Identify which cell holds the provided text, then report its [x, y] central coordinate. 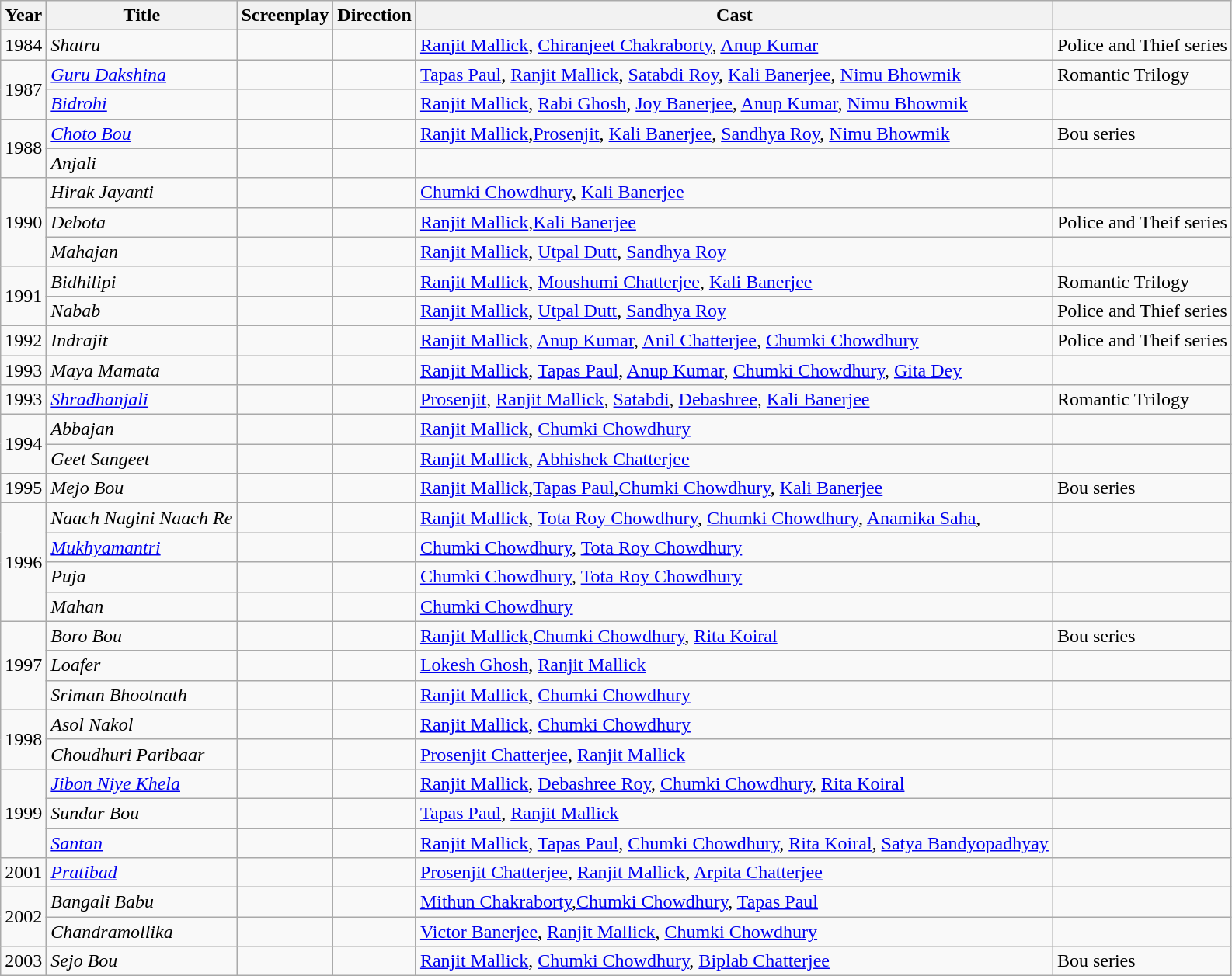
Sejo Bou [141, 961]
Chumki Chowdhury, Kali Banerjee [734, 193]
Bidrohi [141, 104]
1994 [23, 444]
Ranjit Mallick, Tota Roy Chowdhury, Chumki Chowdhury, Anamika Saha, [734, 518]
Ranjit Mallick, Rabi Ghosh, Joy Banerjee, Anup Kumar, Nimu Bhowmik [734, 104]
Mahan [141, 606]
Title [141, 16]
Sriman Bhootnath [141, 695]
2003 [23, 961]
Screenplay [285, 16]
1999 [23, 813]
Ranjit Mallick, Chiranjeet Chakraborty, Anup Kumar [734, 45]
1987 [23, 89]
Puja [141, 577]
Ranjit Mallick,Kali Banerjee [734, 222]
1992 [23, 340]
Abbajan [141, 429]
Shradhanjali [141, 400]
Debota [141, 222]
Shatru [141, 45]
Choudhuri Paribaar [141, 754]
Ranjit Mallick, Abhishek Chatterjee [734, 459]
2002 [23, 917]
Mejo Bou [141, 488]
Prosenjit, Ranjit Mallick, Satabdi, Debashree, Kali Banerjee [734, 400]
Boro Bou [141, 636]
Tapas Paul, Ranjit Mallick, Satabdi Roy, Kali Banerjee, Nimu Bhowmik [734, 75]
Prosenjit Chatterjee, Ranjit Mallick [734, 754]
Ranjit Mallick,Prosenjit, Kali Banerjee, Sandhya Roy, Nimu Bhowmik [734, 134]
Naach Nagini Naach Re [141, 518]
Ranjit Mallick,Chumki Chowdhury, Rita Koiral [734, 636]
Bidhilipi [141, 281]
Mithun Chakraborty,Chumki Chowdhury, Tapas Paul [734, 902]
Chumki Chowdhury [734, 606]
1984 [23, 45]
Mukhyamantri [141, 547]
Ranjit Mallick, Moushumi Chatterjee, Kali Banerjee [734, 281]
1988 [23, 148]
2001 [23, 873]
Ranjit Mallick,Tapas Paul,Chumki Chowdhury, Kali Banerjee [734, 488]
Victor Banerjee, Ranjit Mallick, Chumki Chowdhury [734, 932]
Lokesh Ghosh, Ranjit Mallick [734, 665]
Ranjit Mallick, Debashree Roy, Chumki Chowdhury, Rita Koiral [734, 783]
Hirak Jayanti [141, 193]
Nabab [141, 311]
Ranjit Mallick, Chumki Chowdhury, Biplab Chatterjee [734, 961]
Asol Nakol [141, 724]
Direction [374, 16]
Chandramollika [141, 932]
Cast [734, 16]
Santan [141, 842]
Year [23, 16]
Ranjit Mallick, Anup Kumar, Anil Chatterjee, Chumki Chowdhury [734, 340]
Tapas Paul, Ranjit Mallick [734, 813]
Choto Bou [141, 134]
1998 [23, 739]
Anjali [141, 163]
Loafer [141, 665]
Bangali Babu [141, 902]
1996 [23, 562]
Jibon Niye Khela [141, 783]
1995 [23, 488]
Pratibad [141, 873]
Prosenjit Chatterjee, Ranjit Mallick, Arpita Chatterjee [734, 873]
Geet Sangeet [141, 459]
1990 [23, 222]
Sundar Bou [141, 813]
Ranjit Mallick, Tapas Paul, Anup Kumar, Chumki Chowdhury, Gita Dey [734, 370]
1997 [23, 665]
Ranjit Mallick, Tapas Paul, Chumki Chowdhury, Rita Koiral, Satya Bandyopadhyay [734, 842]
Maya Mamata [141, 370]
Guru Dakshina [141, 75]
Indrajit [141, 340]
Mahajan [141, 252]
1991 [23, 296]
